Return (x, y) of the center of cell containing provided text 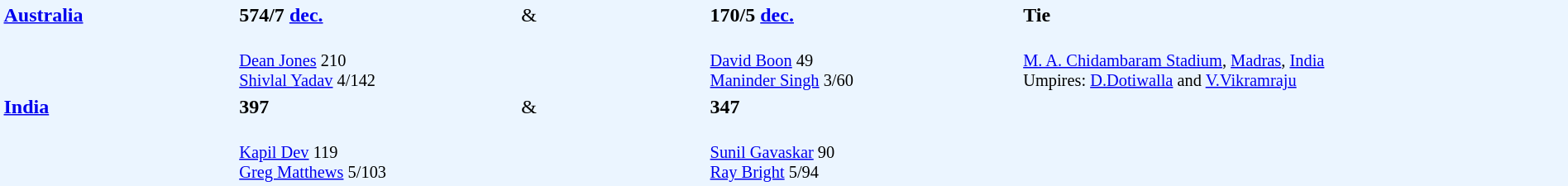
Australia (119, 47)
Sunil Gavaskar 90 Ray Bright 5/94 (864, 152)
David Boon 49 Maninder Singh 3/60 (864, 61)
574/7 dec. (378, 15)
Tie (1293, 15)
M. A. Chidambaram Stadium, Madras, India Umpires: D.Dotiwalla and V.Vikramraju (1293, 107)
India (119, 139)
397 (378, 107)
170/5 dec. (864, 15)
Kapil Dev 119 Greg Matthews 5/103 (378, 152)
Dean Jones 210 Shivlal Yadav 4/142 (378, 61)
347 (864, 107)
